Identify which cell holds the provided text, then report its (X, Y) central coordinate. 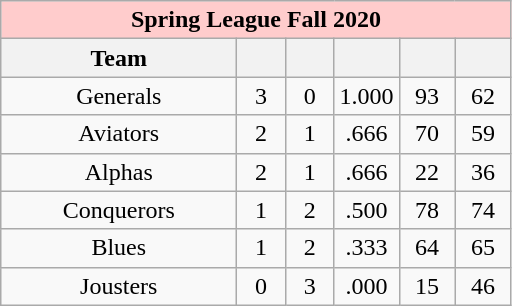
59 (483, 134)
Team (119, 58)
Spring League Fall 2020 (256, 20)
64 (427, 248)
Generals (119, 96)
22 (427, 172)
Aviators (119, 134)
Blues (119, 248)
1.000 (366, 96)
Conquerors (119, 210)
65 (483, 248)
Alphas (119, 172)
74 (483, 210)
.333 (366, 248)
36 (483, 172)
62 (483, 96)
.000 (366, 286)
Jousters (119, 286)
.500 (366, 210)
15 (427, 286)
70 (427, 134)
78 (427, 210)
93 (427, 96)
46 (483, 286)
